Locate the cell with the specified text and output its [X, Y] center coordinate. 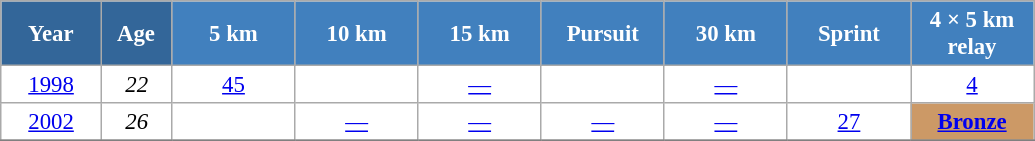
4 × 5 km relay [972, 34]
Year [52, 34]
Bronze [972, 122]
27 [848, 122]
5 km [234, 34]
26 [136, 122]
Sprint [848, 34]
15 km [480, 34]
2002 [52, 122]
Pursuit [602, 34]
45 [234, 85]
30 km [726, 34]
1998 [52, 85]
4 [972, 85]
10 km [356, 34]
22 [136, 85]
Age [136, 34]
